Return (x, y) of the center of cell containing provided text 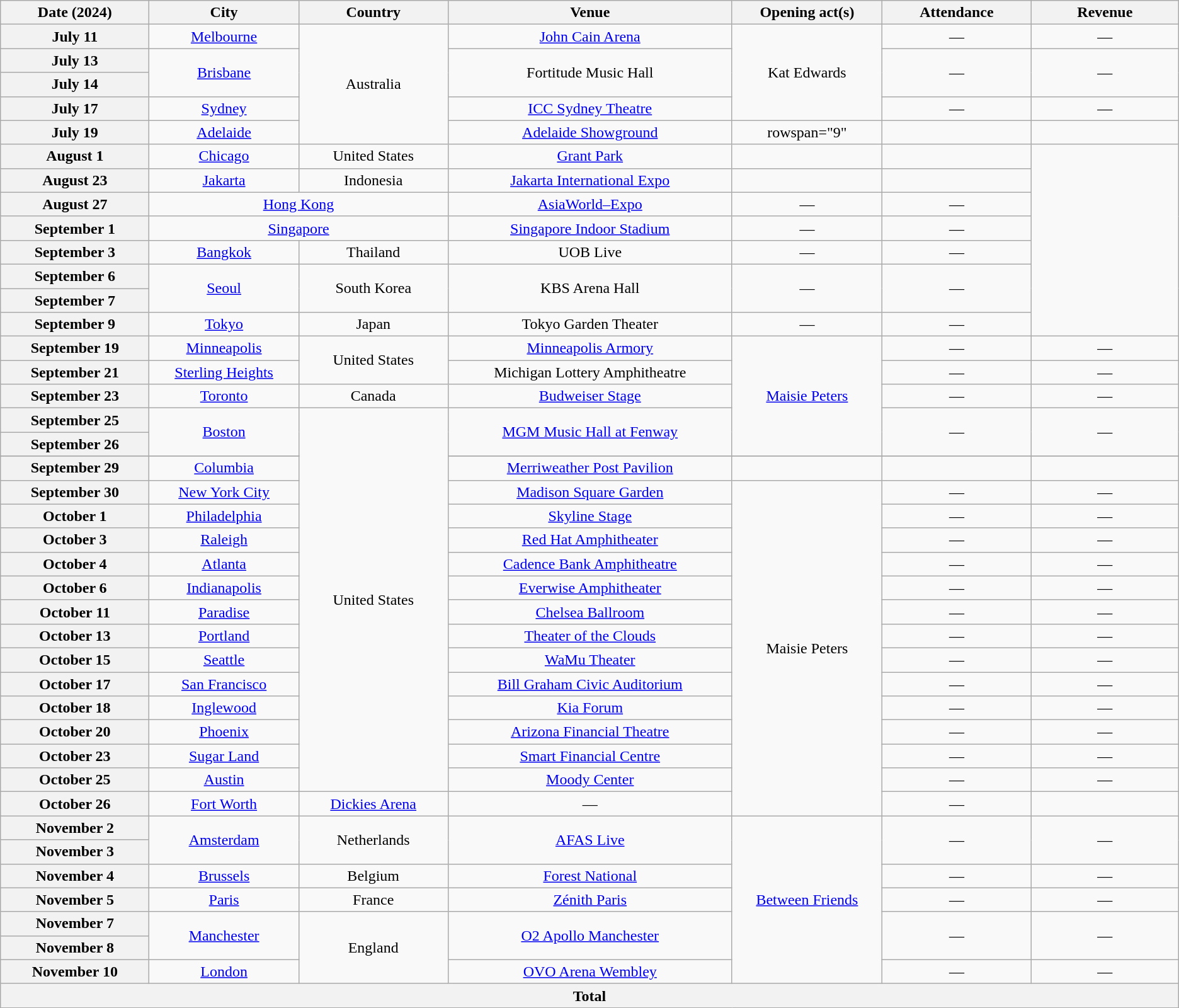
Paris (224, 900)
October 15 (75, 660)
Jakarta (224, 180)
Red Hat Amphitheater (589, 540)
Portland (224, 636)
MGM Music Hall at Fenway (589, 432)
Atlanta (224, 564)
Columbia (224, 468)
July 19 (75, 132)
Brussels (224, 876)
Opening act(s) (807, 13)
Kat Edwards (807, 72)
Paradise (224, 612)
November 5 (75, 900)
London (224, 971)
October 3 (75, 540)
New York City (224, 492)
September 19 (75, 348)
September 9 (75, 324)
AsiaWorld–Expo (589, 204)
September 1 (75, 228)
Phoenix (224, 732)
September 23 (75, 396)
September 3 (75, 252)
KBS Arena Hall (589, 288)
Belgium (373, 876)
Chelsea Ballroom (589, 612)
Adelaide Showground (589, 132)
October 26 (75, 804)
September 25 (75, 420)
Tokyo (224, 324)
September 30 (75, 492)
September 7 (75, 301)
Netherlands (373, 840)
October 18 (75, 708)
Smart Financial Centre (589, 756)
AFAS Live (589, 840)
Arizona Financial Theatre (589, 732)
Forest National (589, 876)
Everwise Amphitheater (589, 588)
October 1 (75, 516)
Madison Square Garden (589, 492)
August 27 (75, 204)
UOB Live (589, 252)
John Cain Arena (589, 37)
October 25 (75, 780)
Singapore Indoor Stadium (589, 228)
Adelaide (224, 132)
City (224, 13)
Manchester (224, 936)
Merriweather Post Pavilion (589, 468)
ICC Sydney Theatre (589, 108)
September 21 (75, 372)
Sydney (224, 108)
Kia Forum (589, 708)
Japan (373, 324)
WaMu Theater (589, 660)
Bangkok (224, 252)
October 6 (75, 588)
Revenue (1105, 13)
France (373, 900)
OVO Arena Wembley (589, 971)
October 11 (75, 612)
Singapore (299, 228)
Australia (373, 84)
Canada (373, 396)
November 10 (75, 971)
Skyline Stage (589, 516)
Dickies Arena (373, 804)
Total (589, 995)
Attendance (956, 13)
Date (2024) (75, 13)
October 17 (75, 684)
San Francisco (224, 684)
Indonesia (373, 180)
Country (373, 13)
July 14 (75, 84)
October 13 (75, 636)
O2 Apollo Manchester (589, 936)
Philadelphia (224, 516)
August 23 (75, 180)
October 23 (75, 756)
Between Friends (807, 900)
Raleigh (224, 540)
Sterling Heights (224, 372)
rowspan="9" (807, 132)
July 11 (75, 37)
Brisbane (224, 72)
Grant Park (589, 156)
October 20 (75, 732)
November 8 (75, 948)
Michigan Lottery Amphitheatre (589, 372)
September 26 (75, 444)
Budweiser Stage (589, 396)
Jakarta International Expo (589, 180)
Melbourne (224, 37)
Seoul (224, 288)
November 2 (75, 828)
Thailand (373, 252)
Austin (224, 780)
Venue (589, 13)
July 17 (75, 108)
Minneapolis (224, 348)
November 7 (75, 924)
Chicago (224, 156)
July 13 (75, 60)
Theater of the Clouds (589, 636)
Sugar Land (224, 756)
Seattle (224, 660)
Moody Center (589, 780)
Boston (224, 432)
September 29 (75, 468)
Fortitude Music Hall (589, 72)
Amsterdam (224, 840)
August 1 (75, 156)
South Korea (373, 288)
Zénith Paris (589, 900)
September 6 (75, 276)
Tokyo Garden Theater (589, 324)
November 4 (75, 876)
October 4 (75, 564)
Bill Graham Civic Auditorium (589, 684)
Hong Kong (299, 204)
Cadence Bank Amphitheatre (589, 564)
Fort Worth (224, 804)
Indianapolis (224, 588)
England (373, 948)
Toronto (224, 396)
Minneapolis Armory (589, 348)
Inglewood (224, 708)
November 3 (75, 852)
